Capture the cell that displays the provided text and extract its (x, y) central coordinate. 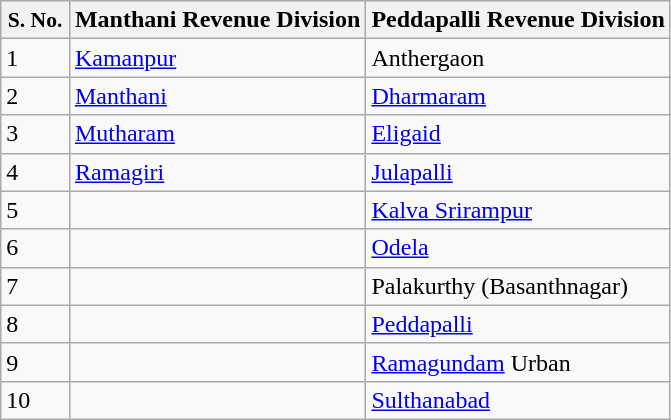
9 (36, 362)
7 (36, 286)
5 (36, 210)
Kalva Srirampur (518, 210)
Ramagiri (217, 172)
10 (36, 400)
Sulthanabad (518, 400)
Ramagundam Urban (518, 362)
Palakurthy (Basanthnagar) (518, 286)
4 (36, 172)
Peddapalli (518, 324)
Kamanpur (217, 58)
Manthani (217, 96)
1 (36, 58)
Mutharam (217, 134)
Eligaid (518, 134)
8 (36, 324)
2 (36, 96)
Peddapalli Revenue Division (518, 20)
3 (36, 134)
Anthergaon (518, 58)
Julapalli (518, 172)
Dharmaram (518, 96)
Manthani Revenue Division (217, 20)
Odela (518, 248)
S. No. (36, 20)
6 (36, 248)
